Locate the cell with the specified text and output its [x, y] center coordinate. 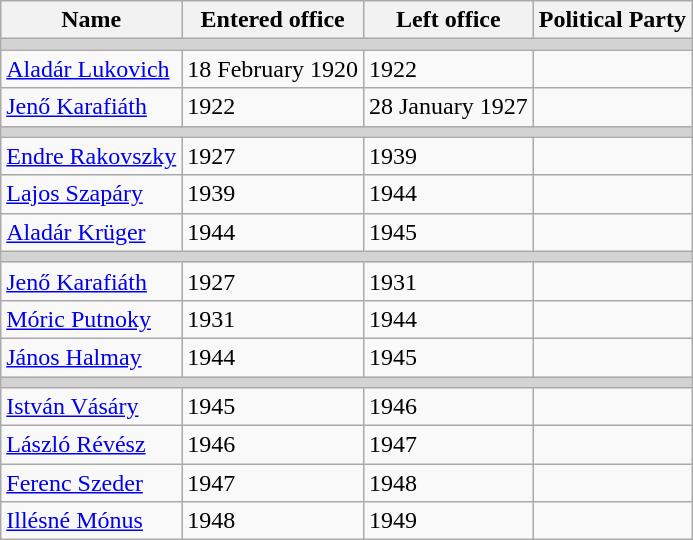
18 February 1920 [273, 69]
Endre Rakovszky [92, 156]
Aladár Krüger [92, 232]
28 January 1927 [448, 107]
Name [92, 20]
Political Party [612, 20]
Entered office [273, 20]
Illésné Mónus [92, 521]
Ferenc Szeder [92, 483]
Lajos Szapáry [92, 194]
Móric Putnoky [92, 319]
Left office [448, 20]
László Révész [92, 445]
János Halmay [92, 357]
1949 [448, 521]
István Vásáry [92, 407]
Aladár Lukovich [92, 69]
